From the cell containing the given text, extract its center point as [x, y] coordinate. 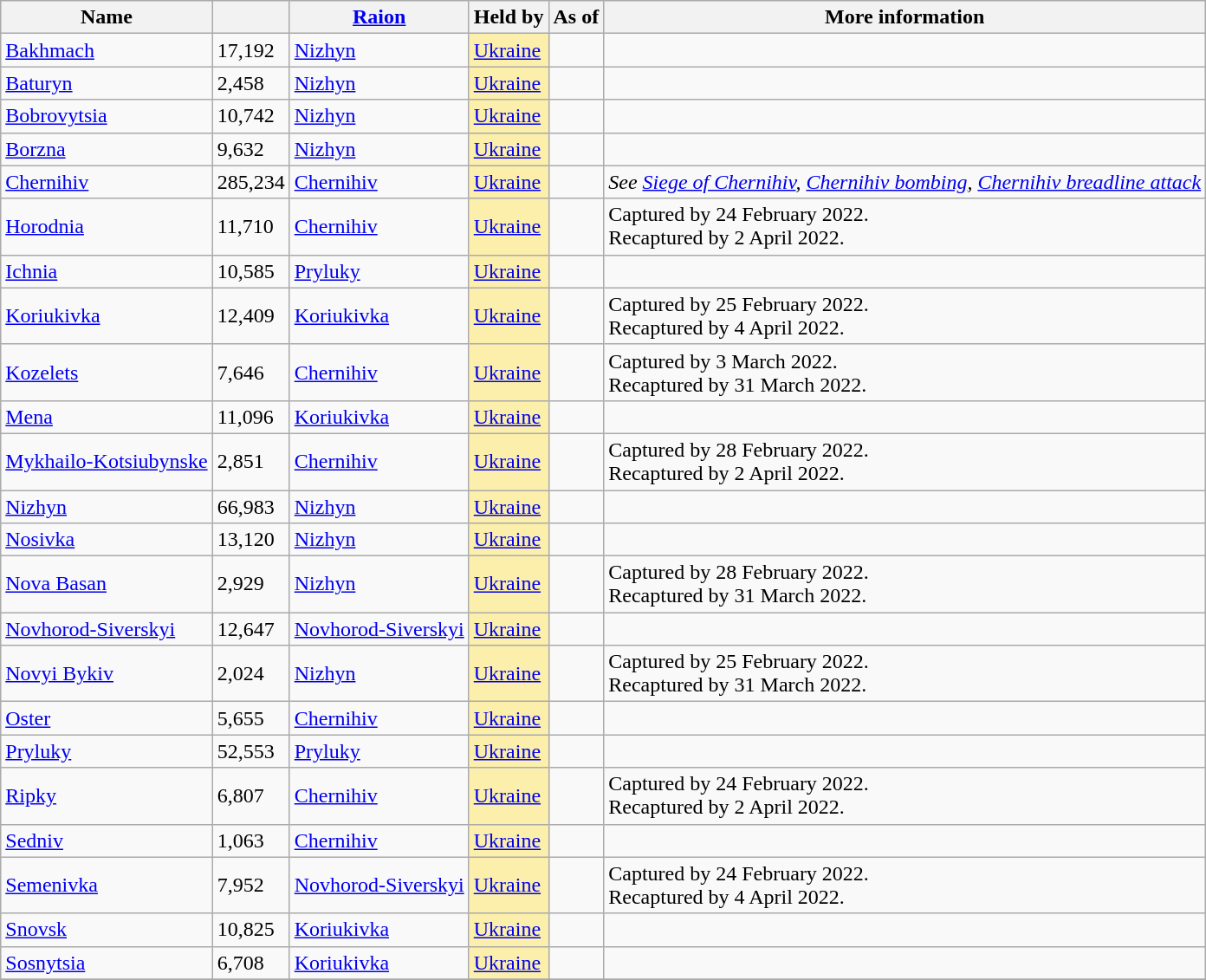
285,234 [251, 182]
Held by [509, 17]
Semenivka [107, 886]
2,024 [251, 674]
7,952 [251, 886]
10,585 [251, 271]
Captured by 3 March 2022.Recaptured by 31 March 2022. [904, 373]
17,192 [251, 50]
Baturyn [107, 83]
Raion [379, 17]
11,710 [251, 227]
Borzna [107, 149]
More information [904, 17]
Ripky [107, 795]
Horodnia [107, 227]
Snovsk [107, 930]
2,929 [251, 584]
Captured by 28 February 2022.Recaptured by 2 April 2022. [904, 461]
52,553 [251, 751]
Sosnytsia [107, 963]
2,851 [251, 461]
Bakhmach [107, 50]
12,409 [251, 315]
9,632 [251, 149]
As of [576, 17]
Kozelets [107, 373]
10,825 [251, 930]
10,742 [251, 116]
Mykhailo-Kotsiubynske [107, 461]
6,708 [251, 963]
Oster [107, 718]
Mena [107, 417]
Bobrovytsia [107, 116]
5,655 [251, 718]
See Siege of Chernihiv, Chernihiv bombing, Chernihiv breadline attack [904, 182]
Captured by 24 February 2022.Recaptured by 4 April 2022. [904, 886]
Nova Basan [107, 584]
Name [107, 17]
Captured by 28 February 2022.Recaptured by 31 March 2022. [904, 584]
6,807 [251, 795]
Nosivka [107, 540]
Captured by 25 February 2022.Recaptured by 31 March 2022. [904, 674]
Ichnia [107, 271]
7,646 [251, 373]
2,458 [251, 83]
11,096 [251, 417]
Sedniv [107, 840]
12,647 [251, 629]
1,063 [251, 840]
13,120 [251, 540]
66,983 [251, 507]
Captured by 25 February 2022.Recaptured by 4 April 2022. [904, 315]
Novyi Bykiv [107, 674]
